Find where the given text appears and provide that cell's center as (x, y) coordinate. 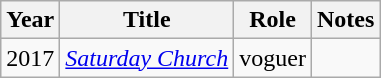
Saturday Church (147, 58)
Notes (345, 20)
Role (273, 20)
2017 (30, 58)
Year (30, 20)
Title (147, 20)
voguer (273, 58)
